Return [x, y] of the center of cell containing provided text 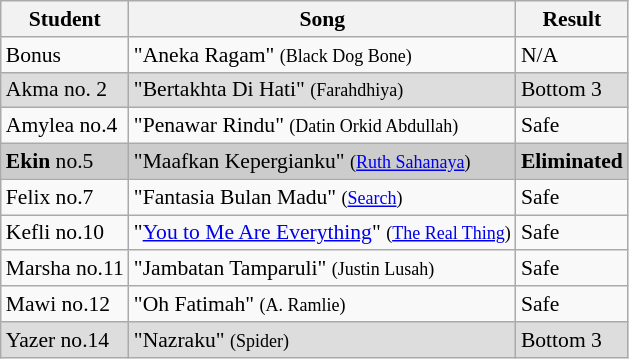
Akma no. 2 [65, 90]
Kefli no.10 [65, 233]
Marsha no.11 [65, 269]
Felix no.7 [65, 197]
"Bertakhta Di Hati" (Farahdhiya) [322, 90]
"Fantasia Bulan Madu" (Search) [322, 197]
Mawi no.12 [65, 304]
N/A [572, 55]
"Jambatan Tamparuli" (Justin Lusah) [322, 269]
Result [572, 19]
"Nazraku" (Spider) [322, 340]
"Aneka Ragam" (Black Dog Bone) [322, 55]
"Oh Fatimah" (A. Ramlie) [322, 304]
Yazer no.14 [65, 340]
Amylea no.4 [65, 126]
Ekin no.5 [65, 162]
Student [65, 19]
"You to Me Are Everything" (The Real Thing) [322, 233]
Eliminated [572, 162]
"Penawar Rindu" (Datin Orkid Abdullah) [322, 126]
"Maafkan Kepergianku" (Ruth Sahanaya) [322, 162]
Bonus [65, 55]
Song [322, 19]
